Determine the (x, y) coordinate at the center of the cell enclosing the given text.  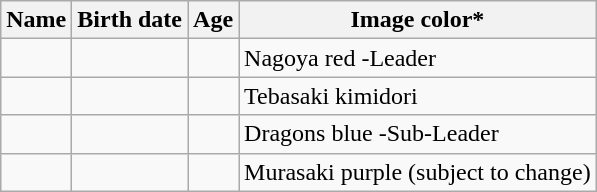
Birth date (130, 20)
Name (36, 20)
Nagoya red -Leader (418, 58)
Murasaki purple (subject to change) (418, 172)
Age (214, 20)
Tebasaki kimidori (418, 96)
Image color* (418, 20)
Dragons blue -Sub-Leader (418, 134)
